From the cell containing the given text, extract its center point as (X, Y) coordinate. 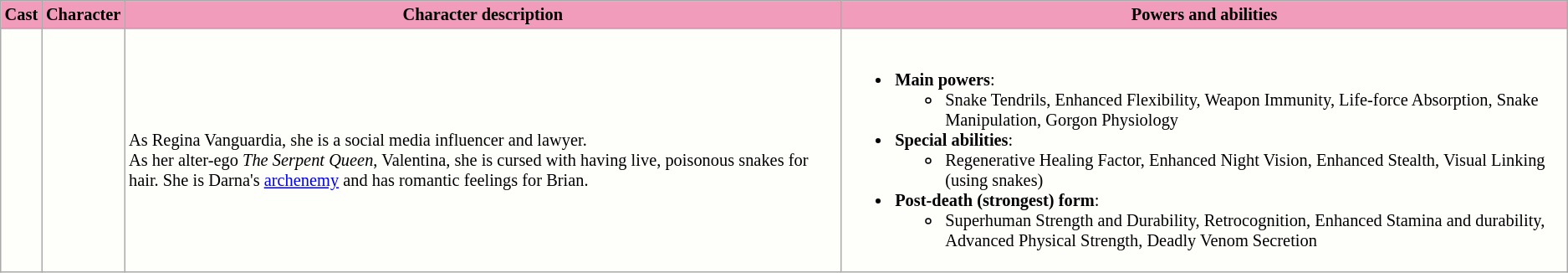
Cast (22, 14)
Character description (483, 14)
Character (84, 14)
Powers and abilities (1204, 14)
